Detect which cell encompasses the target text, then output its [x, y] center coordinate. 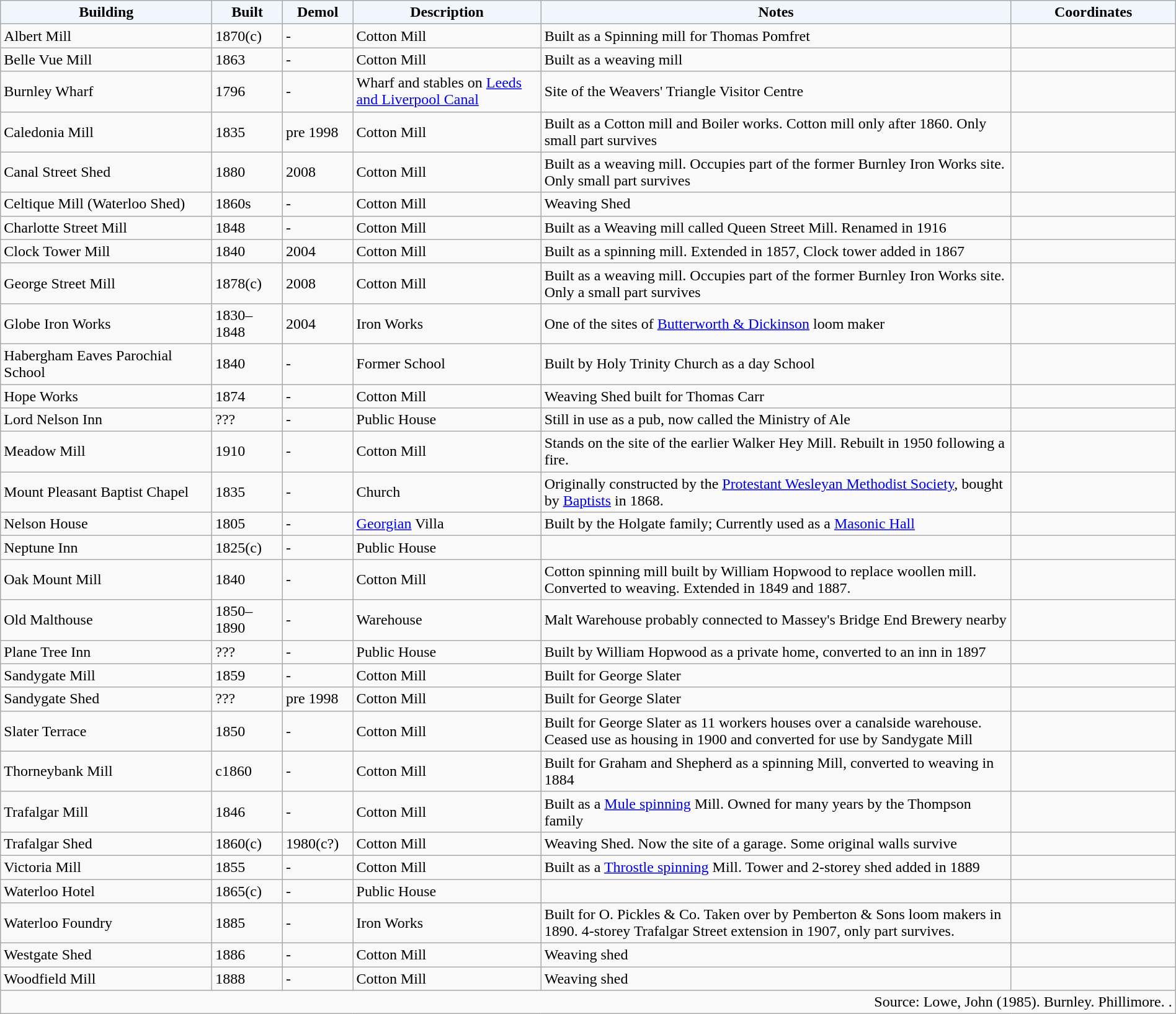
c1860 [247, 772]
Cotton spinning mill built by William Hopwood to replace woollen mill. Converted to weaving. Extended in 1849 and 1887. [776, 579]
1860(c) [247, 843]
Demol [318, 12]
1878(c) [247, 283]
Burnley Wharf [107, 92]
Caledonia Mill [107, 131]
Church [447, 492]
Globe Iron Works [107, 324]
Built as a weaving mill. Occupies part of the former Burnley Iron Works site. Only small part survives [776, 172]
Malt Warehouse probably connected to Massey's Bridge End Brewery nearby [776, 620]
1910 [247, 451]
Notes [776, 12]
George Street Mill [107, 283]
1888 [247, 979]
Oak Mount Mill [107, 579]
1855 [247, 867]
Waterloo Hotel [107, 891]
Habergham Eaves Parochial School [107, 363]
Built as a Weaving mill called Queen Street Mill. Renamed in 1916 [776, 228]
1796 [247, 92]
Weaving Shed. Now the site of a garage. Some original walls survive [776, 843]
Built by the Holgate family; Currently used as a Masonic Hall [776, 524]
Neptune Inn [107, 548]
Sandygate Shed [107, 699]
1859 [247, 675]
Waterloo Foundry [107, 923]
1980(c?) [318, 843]
Stands on the site of the earlier Walker Hey Mill. Rebuilt in 1950 following a fire. [776, 451]
Mount Pleasant Baptist Chapel [107, 492]
Slater Terrace [107, 731]
1865(c) [247, 891]
Built as a weaving mill. Occupies part of the former Burnley Iron Works site. Only a small part survives [776, 283]
Source: Lowe, John (1985). Burnley. Phillimore. . [588, 1002]
Trafalgar Shed [107, 843]
Built as a weaving mill [776, 60]
Built by Holy Trinity Church as a day School [776, 363]
Built for O. Pickles & Co. Taken over by Pemberton & Sons loom makers in 1890. 4-storey Trafalgar Street extension in 1907, only part survives. [776, 923]
1805 [247, 524]
Belle Vue Mill [107, 60]
Site of the Weavers' Triangle Visitor Centre [776, 92]
1870(c) [247, 36]
Nelson House [107, 524]
Meadow Mill [107, 451]
Former School [447, 363]
One of the sites of Butterworth & Dickinson loom maker [776, 324]
Weaving Shed [776, 204]
1825(c) [247, 548]
Clock Tower Mill [107, 251]
Woodfield Mill [107, 979]
1860s [247, 204]
Built as a spinning mill. Extended in 1857, Clock tower added in 1867 [776, 251]
1886 [247, 955]
Built [247, 12]
Celtique Mill (Waterloo Shed) [107, 204]
Weaving Shed built for Thomas Carr [776, 396]
Built as a Spinning mill for Thomas Pomfret [776, 36]
Warehouse [447, 620]
Trafalgar Mill [107, 811]
Georgian Villa [447, 524]
1850 [247, 731]
Built by William Hopwood as a private home, converted to an inn in 1897 [776, 652]
1848 [247, 228]
Victoria Mill [107, 867]
1880 [247, 172]
Plane Tree Inn [107, 652]
Charlotte Street Mill [107, 228]
Hope Works [107, 396]
1885 [247, 923]
Sandygate Mill [107, 675]
1874 [247, 396]
Lord Nelson Inn [107, 420]
Albert Mill [107, 36]
Wharf and stables on Leeds and Liverpool Canal [447, 92]
Built as a Throstle spinning Mill. Tower and 2-storey shed added in 1889 [776, 867]
Built for Graham and Shepherd as a spinning Mill, converted to weaving in 1884 [776, 772]
1850–1890 [247, 620]
Old Malthouse [107, 620]
1846 [247, 811]
Built as a Cotton mill and Boiler works. Cotton mill only after 1860. Only small part survives [776, 131]
Built as a Mule spinning Mill. Owned for many years by the Thompson family [776, 811]
Westgate Shed [107, 955]
Originally constructed by the Protestant Wesleyan Methodist Society, bought by Baptists in 1868. [776, 492]
Coordinates [1093, 12]
1830–1848 [247, 324]
Building [107, 12]
Canal Street Shed [107, 172]
Description [447, 12]
Still in use as a pub, now called the Ministry of Ale [776, 420]
Built for George Slater as 11 workers houses over a canalside warehouse. Ceased use as housing in 1900 and converted for use by Sandygate Mill [776, 731]
1863 [247, 60]
Thorneybank Mill [107, 772]
